Determine the (X, Y) coordinate at the center of the cell enclosing the given text.  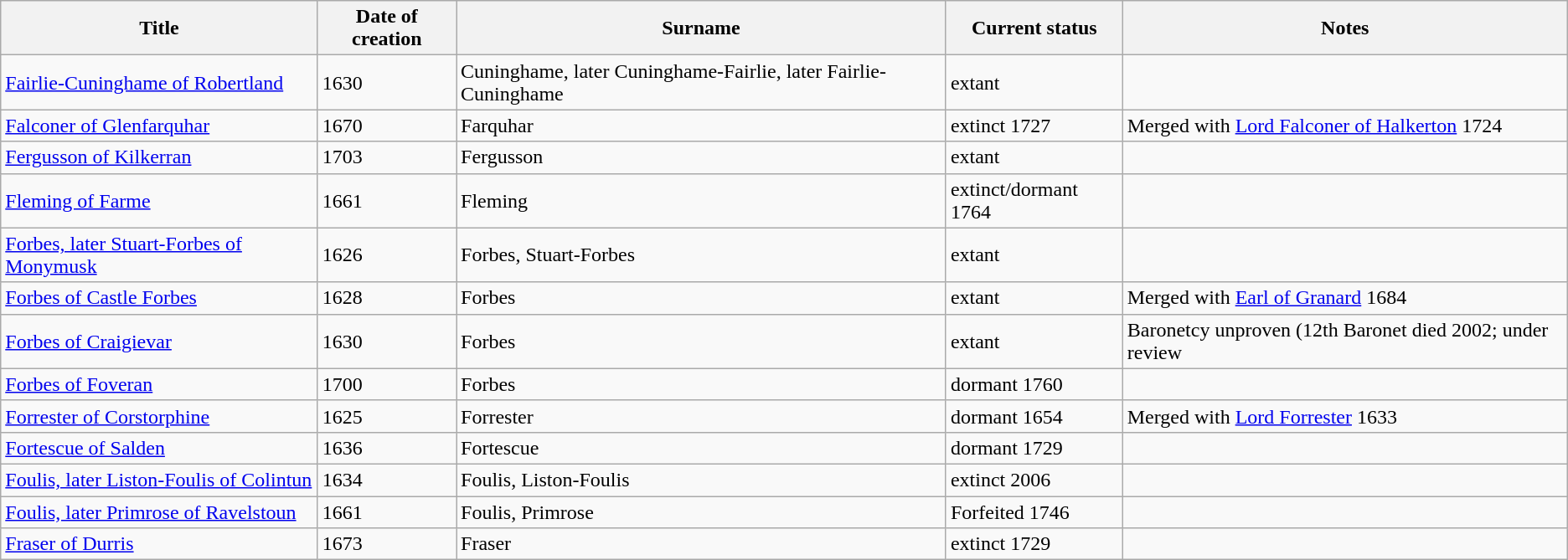
Fleming of Farme (159, 201)
Fraser of Durris (159, 544)
1670 (387, 126)
extinct 1727 (1034, 126)
Surname (702, 28)
Forrester (702, 416)
1634 (387, 480)
Foulis, later Primrose of Ravelstoun (159, 511)
extinct 2006 (1034, 480)
Forfeited 1746 (1034, 511)
1626 (387, 254)
Falconer of Glenfarquhar (159, 126)
Forbes, Stuart-Forbes (702, 254)
Fraser (702, 544)
Forrester of Corstorphine (159, 416)
Foulis, Liston-Foulis (702, 480)
Foulis, Primrose (702, 511)
Fergusson (702, 157)
1700 (387, 384)
dormant 1654 (1034, 416)
Forbes of Craigievar (159, 342)
Fortescue of Salden (159, 448)
Cuninghame, later Cuninghame-Fairlie, later Fairlie-Cuninghame (702, 82)
extinct 1729 (1034, 544)
Fairlie-Cuninghame of Robertland (159, 82)
Current status (1034, 28)
1703 (387, 157)
Merged with Lord Falconer of Halkerton 1724 (1345, 126)
Fortescue (702, 448)
Merged with Lord Forrester 1633 (1345, 416)
Notes (1345, 28)
extinct/dormant 1764 (1034, 201)
Forbes of Foveran (159, 384)
Merged with Earl of Granard 1684 (1345, 298)
Forbes, later Stuart-Forbes of Monymusk (159, 254)
Farquhar (702, 126)
Date of creation (387, 28)
1636 (387, 448)
1628 (387, 298)
1625 (387, 416)
Forbes of Castle Forbes (159, 298)
Baronetcy unproven (12th Baronet died 2002; under review (1345, 342)
Foulis, later Liston-Foulis of Colintun (159, 480)
Fergusson of Kilkerran (159, 157)
dormant 1729 (1034, 448)
Title (159, 28)
dormant 1760 (1034, 384)
Fleming (702, 201)
1673 (387, 544)
